Return [X, Y] of the center of cell containing provided text 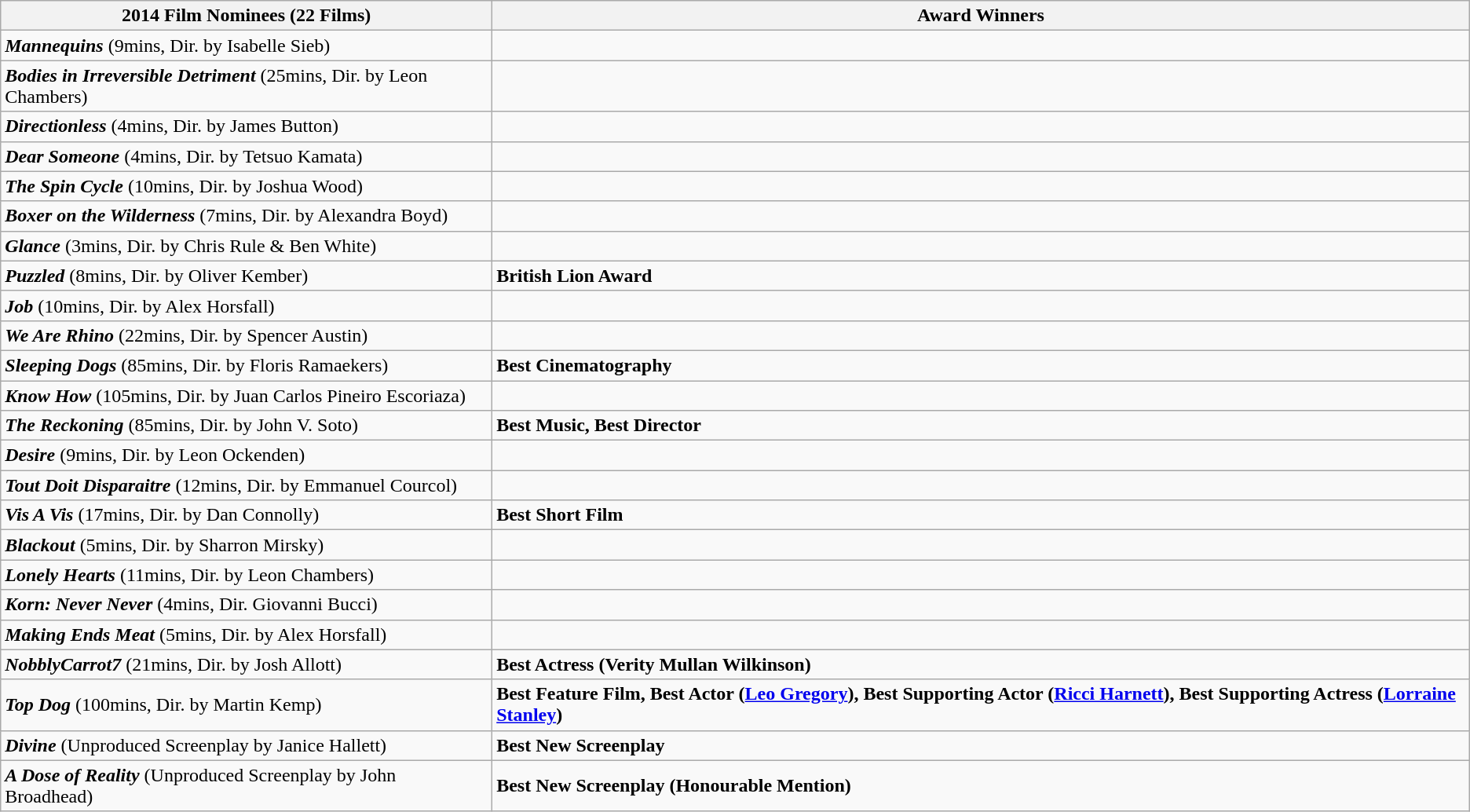
Top Dog (100mins, Dir. by Martin Kemp) [247, 705]
2014 Film Nominees (22 Films) [247, 16]
Directionless (4mins, Dir. by James Button) [247, 126]
Sleeping Dogs (85mins, Dir. by Floris Ramaekers) [247, 365]
Job (10mins, Dir. by Alex Horsfall) [247, 305]
Divine (Unproduced Screenplay by Janice Hallett) [247, 745]
Best Short Film [982, 515]
Tout Doit Disparaitre (12mins, Dir. by Emmanuel Courcol) [247, 485]
Korn: Never Never (4mins, Dir. Giovanni Bucci) [247, 605]
Mannequins (9mins, Dir. by Isabelle Sieb) [247, 46]
Making Ends Meat (5mins, Dir. by Alex Horsfall) [247, 635]
Best New Screenplay (Honourable Mention) [982, 785]
Best Cinematography [982, 365]
Best Feature Film, Best Actor (Leo Gregory), Best Supporting Actor (Ricci Harnett), Best Supporting Actress (Lorraine Stanley) [982, 705]
Glance (3mins, Dir. by Chris Rule & Ben White) [247, 246]
British Lion Award [982, 276]
Best New Screenplay [982, 745]
Puzzled (8mins, Dir. by Oliver Kember) [247, 276]
Blackout (5mins, Dir. by Sharron Mirsky) [247, 545]
Dear Someone (4mins, Dir. by Tetsuo Kamata) [247, 156]
Know How (105mins, Dir. by Juan Carlos Pineiro Escoriaza) [247, 395]
Award Winners [982, 16]
Vis A Vis (17mins, Dir. by Dan Connolly) [247, 515]
Lonely Hearts (11mins, Dir. by Leon Chambers) [247, 575]
Best Actress (Verity Mullan Wilkinson) [982, 664]
Best Music, Best Director [982, 426]
A Dose of Reality (Unproduced Screenplay by John Broadhead) [247, 785]
The Spin Cycle (10mins, Dir. by Joshua Wood) [247, 186]
Bodies in Irreversible Detriment (25mins, Dir. by Leon Chambers) [247, 86]
We Are Rhino (22mins, Dir. by Spencer Austin) [247, 335]
The Reckoning (85mins, Dir. by John V. Soto) [247, 426]
NobblyCarrot7 (21mins, Dir. by Josh Allott) [247, 664]
Desire (9mins, Dir. by Leon Ockenden) [247, 455]
Boxer on the Wilderness (7mins, Dir. by Alexandra Boyd) [247, 216]
